Search for the cell housing the specified text and yield its (X, Y) center coordinate. 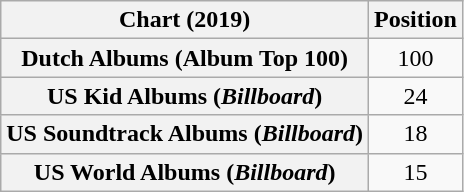
Position (416, 20)
US World Albums (Billboard) (185, 172)
Chart (2019) (185, 20)
18 (416, 134)
100 (416, 58)
24 (416, 96)
15 (416, 172)
US Soundtrack Albums (Billboard) (185, 134)
Dutch Albums (Album Top 100) (185, 58)
US Kid Albums (Billboard) (185, 96)
